Search for the cell housing the specified text and yield its [X, Y] center coordinate. 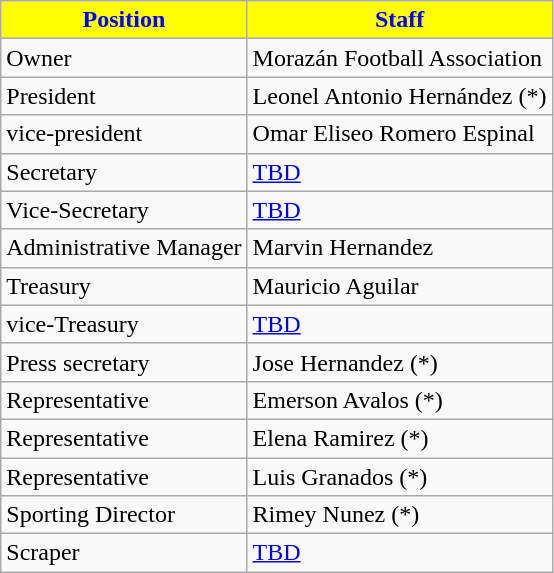
Rimey Nunez (*) [400, 515]
Sporting Director [124, 515]
Leonel Antonio Hernández (*) [400, 96]
Press secretary [124, 362]
Omar Eliseo Romero Espinal [400, 134]
Luis Granados (*) [400, 477]
vice-president [124, 134]
President [124, 96]
Mauricio Aguilar [400, 286]
Jose Hernandez (*) [400, 362]
Position [124, 20]
Secretary [124, 172]
Owner [124, 58]
Treasury [124, 286]
vice-Treasury [124, 324]
Scraper [124, 553]
Vice-Secretary [124, 210]
Staff [400, 20]
Administrative Manager [124, 248]
Marvin Hernandez [400, 248]
Morazán Football Association [400, 58]
Elena Ramirez (*) [400, 438]
Emerson Avalos (*) [400, 400]
